Output the [x, y] coordinate of the center of the cell containing the given text.  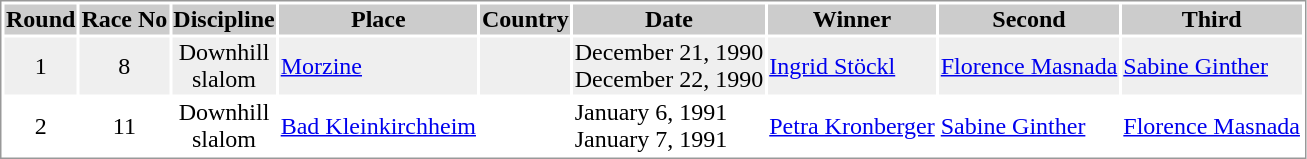
December 21, 1990December 22, 1990 [669, 66]
11 [124, 126]
Second [1029, 19]
Race No [124, 19]
Place [378, 19]
Discipline [224, 19]
8 [124, 66]
Winner [852, 19]
1 [40, 66]
2 [40, 126]
Round [40, 19]
Morzine [378, 66]
Third [1212, 19]
Date [669, 19]
Petra Kronberger [852, 126]
January 6, 1991January 7, 1991 [669, 126]
Bad Kleinkirchheim [378, 126]
Ingrid Stöckl [852, 66]
Country [525, 19]
